Provide the [X, Y] coordinate of the cell's center where the given text is located.  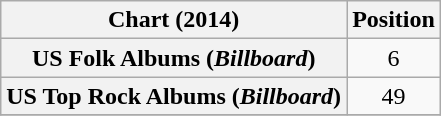
Chart (2014) [174, 20]
49 [394, 96]
US Folk Albums (Billboard) [174, 58]
6 [394, 58]
US Top Rock Albums (Billboard) [174, 96]
Position [394, 20]
